Search for the cell housing the specified text and yield its [X, Y] center coordinate. 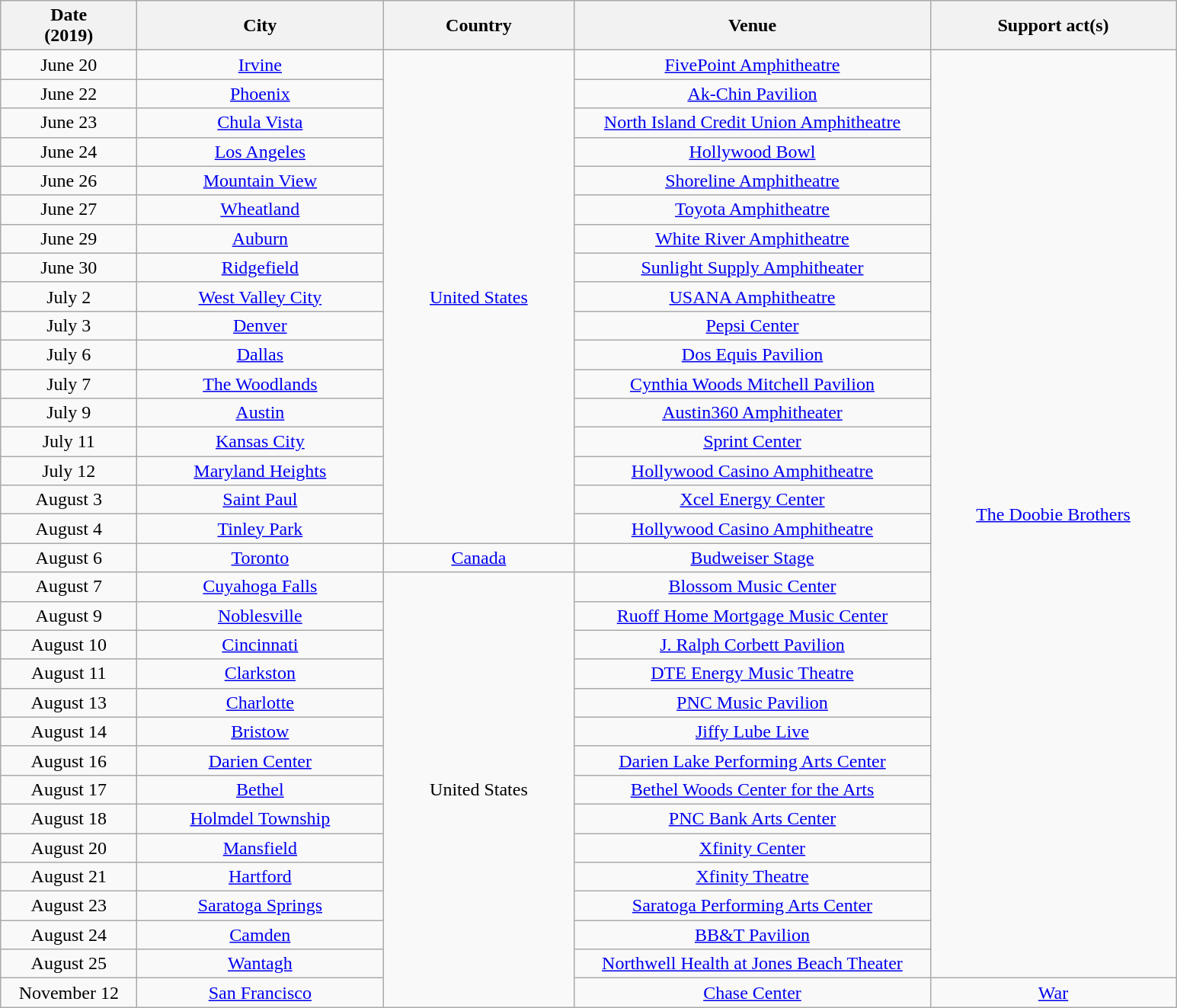
August 13 [69, 702]
Cuyahoga Falls [261, 587]
City [261, 26]
Canada [478, 558]
Budweiser Stage [753, 558]
Ruoff Home Mortgage Music Center [753, 616]
Wheatland [261, 210]
DTE Energy Music Theatre [753, 674]
August 4 [69, 529]
Austin360 Amphitheater [753, 413]
July 2 [69, 296]
August 6 [69, 558]
Toronto [261, 558]
San Francisco [261, 993]
July 12 [69, 471]
Chula Vista [261, 123]
Bethel [261, 789]
June 22 [69, 94]
Ak-Chin Pavilion [753, 94]
June 24 [69, 152]
Darien Lake Performing Arts Center [753, 760]
FivePoint Amphitheatre [753, 65]
July 7 [69, 383]
August 21 [69, 877]
Saratoga Performing Arts Center [753, 906]
Cynthia Woods Mitchell Pavilion [753, 383]
USANA Amphitheatre [753, 296]
June 23 [69, 123]
War [1053, 993]
Holmdel Township [261, 818]
August 25 [69, 964]
August 7 [69, 587]
Kansas City [261, 442]
Country [478, 26]
Clarkston [261, 674]
Support act(s) [1053, 26]
Wantagh [261, 964]
Ridgefield [261, 267]
The Woodlands [261, 383]
Sunlight Supply Amphitheater [753, 267]
Bristow [261, 731]
June 27 [69, 210]
Phoenix [261, 94]
August 17 [69, 789]
July 11 [69, 442]
August 9 [69, 616]
Sprint Center [753, 442]
J. Ralph Corbett Pavilion [753, 645]
August 3 [69, 500]
White River Amphitheatre [753, 238]
Saratoga Springs [261, 906]
Xfinity Center [753, 848]
Jiffy Lube Live [753, 731]
August 10 [69, 645]
Austin [261, 413]
Blossom Music Center [753, 587]
June 29 [69, 238]
Date(2019) [69, 26]
Northwell Health at Jones Beach Theater [753, 964]
Hartford [261, 877]
Noblesville [261, 616]
The Doobie Brothers [1053, 514]
August 20 [69, 848]
Denver [261, 325]
Dallas [261, 354]
Darien Center [261, 760]
Chase Center [753, 993]
June 20 [69, 65]
Xcel Energy Center [753, 500]
Camden [261, 935]
Mansfield [261, 848]
Dos Equis Pavilion [753, 354]
BB&T Pavilion [753, 935]
August 11 [69, 674]
Bethel Woods Center for the Arts [753, 789]
Mountain View [261, 181]
July 9 [69, 413]
Irvine [261, 65]
PNC Bank Arts Center [753, 818]
Cincinnati [261, 645]
Maryland Heights [261, 471]
July 3 [69, 325]
PNC Music Pavilion [753, 702]
West Valley City [261, 296]
August 24 [69, 935]
Saint Paul [261, 500]
Toyota Amphitheatre [753, 210]
July 6 [69, 354]
Shoreline Amphitheatre [753, 181]
June 26 [69, 181]
Tinley Park [261, 529]
August 18 [69, 818]
August 16 [69, 760]
Venue [753, 26]
Charlotte [261, 702]
Auburn [261, 238]
Pepsi Center [753, 325]
Los Angeles [261, 152]
November 12 [69, 993]
June 30 [69, 267]
Hollywood Bowl [753, 152]
August 23 [69, 906]
North Island Credit Union Amphitheatre [753, 123]
August 14 [69, 731]
Xfinity Theatre [753, 877]
